Pinpoint the cell where the given text exists, returning its [x, y] midpoint coordinate. 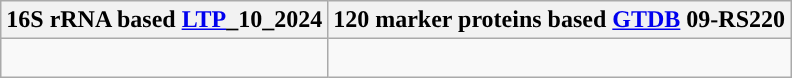
120 marker proteins based GTDB 09-RS220 [560, 20]
16S rRNA based LTP_10_2024 [164, 20]
